Provide the (X, Y) coordinate of the cell's center where the given text is located.  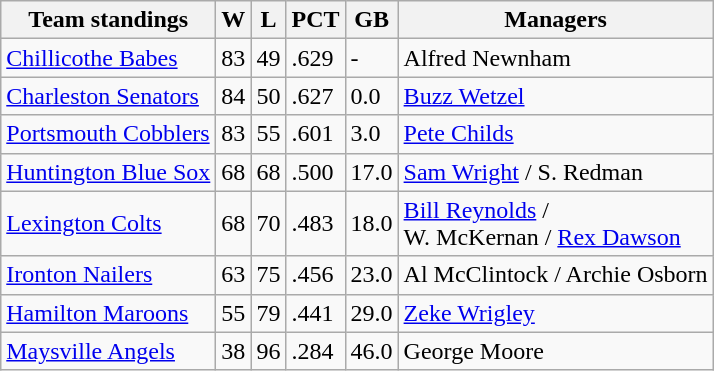
Zeke Wrigley (556, 313)
96 (268, 351)
PCT (316, 20)
Chillicothe Babes (108, 58)
.284 (316, 351)
.483 (316, 224)
.500 (316, 172)
.627 (316, 96)
29.0 (372, 313)
- (372, 58)
Pete Childs (556, 134)
49 (268, 58)
Huntington Blue Sox (108, 172)
79 (268, 313)
3.0 (372, 134)
George Moore (556, 351)
.441 (316, 313)
Portsmouth Cobblers (108, 134)
46.0 (372, 351)
Sam Wright / S. Redman (556, 172)
Maysville Angels (108, 351)
17.0 (372, 172)
38 (234, 351)
GB (372, 20)
Team standings (108, 20)
Ironton Nailers (108, 275)
Charleston Senators (108, 96)
Buzz Wetzel (556, 96)
Bill Reynolds / W. McKernan / Rex Dawson (556, 224)
L (268, 20)
50 (268, 96)
Hamilton Maroons (108, 313)
Managers (556, 20)
Al McClintock / Archie Osborn (556, 275)
75 (268, 275)
.456 (316, 275)
Lexington Colts (108, 224)
70 (268, 224)
W (234, 20)
Alfred Newnham (556, 58)
.601 (316, 134)
63 (234, 275)
.629 (316, 58)
18.0 (372, 224)
0.0 (372, 96)
84 (234, 96)
23.0 (372, 275)
